Provide the (x, y) coordinate of the cell's center where the given text is located.  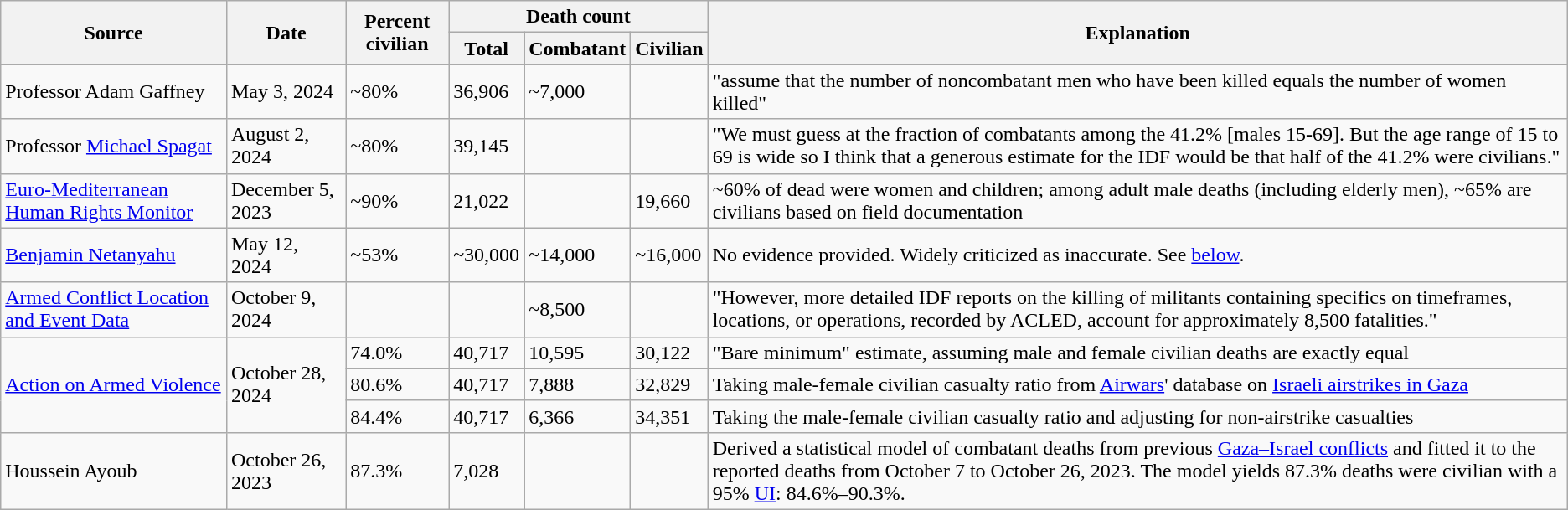
36,906 (487, 92)
~90% (397, 201)
Total (487, 49)
30,122 (669, 353)
Taking male-female civilian casualty ratio from Airwars' database on Israeli airstrikes in Gaza (1137, 384)
August 2, 2024 (286, 146)
~53% (397, 255)
May 12, 2024 (286, 255)
Action on Armed Violence (114, 384)
Professor Adam Gaffney (114, 92)
October 28, 2024 (286, 384)
Taking the male-female civilian casualty ratio and adjusting for non-airstrike casualties (1137, 416)
Civilian (669, 49)
Professor Michael Spagat (114, 146)
80.6% (397, 384)
84.4% (397, 416)
Percent civilian (397, 33)
~8,500 (578, 310)
19,660 (669, 201)
Armed Conflict Location and Event Data (114, 310)
Benjamin Netanyahu (114, 255)
6,366 (578, 416)
34,351 (669, 416)
"Bare minimum" estimate, assuming male and female civilian deaths are exactly equal (1137, 353)
~60% of dead were women and children; among adult male deaths (including elderly men), ~65% are civilians based on field documentation (1137, 201)
74.0% (397, 353)
Date (286, 33)
7,888 (578, 384)
"assume that the number of noncombatant men who have been killed equals the number of women killed" (1137, 92)
~16,000 (669, 255)
Death count (579, 17)
Houssein Ayoub (114, 471)
39,145 (487, 146)
Combatant (578, 49)
Euro-Mediterranean Human Rights Monitor (114, 201)
87.3% (397, 471)
7,028 (487, 471)
October 26, 2023 (286, 471)
October 9, 2024 (286, 310)
21,022 (487, 201)
~7,000 (578, 92)
Explanation (1137, 33)
~14,000 (578, 255)
May 3, 2024 (286, 92)
December 5, 2023 (286, 201)
Source (114, 33)
~30,000 (487, 255)
No evidence provided. Widely criticized as inaccurate. See below. (1137, 255)
32,829 (669, 384)
10,595 (578, 353)
